Return the [X, Y] coordinate for the center point of the cell that contains the specified text.  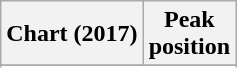
Peakposition [189, 34]
Chart (2017) [72, 34]
